Locate the cell with the specified text and output its (X, Y) center coordinate. 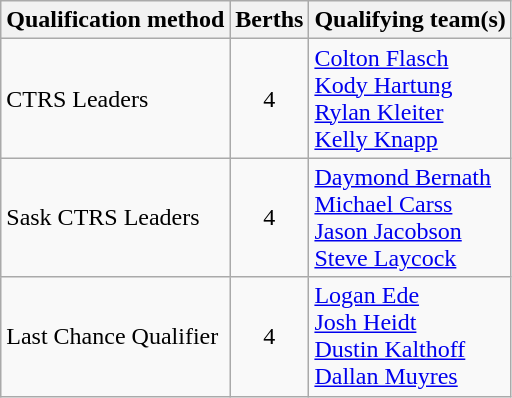
Qualifying team(s) (410, 20)
Daymond Bernath Michael Carss Jason Jacobson Steve Laycock (410, 218)
Last Chance Qualifier (116, 336)
Colton Flasch Kody Hartung Rylan Kleiter Kelly Knapp (410, 98)
CTRS Leaders (116, 98)
Sask CTRS Leaders (116, 218)
Qualification method (116, 20)
Logan Ede Josh Heidt Dustin Kalthoff Dallan Muyres (410, 336)
Berths (270, 20)
